Locate the cell with the specified text and output its [X, Y] center coordinate. 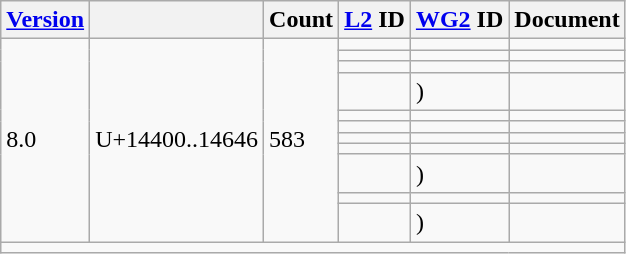
Document [567, 20]
Count [302, 20]
8.0 [46, 140]
Version [46, 20]
L2 ID [375, 20]
583 [302, 140]
WG2 ID [459, 20]
U+14400..14646 [177, 140]
